Pinpoint the cell where the given text exists, returning its [X, Y] midpoint coordinate. 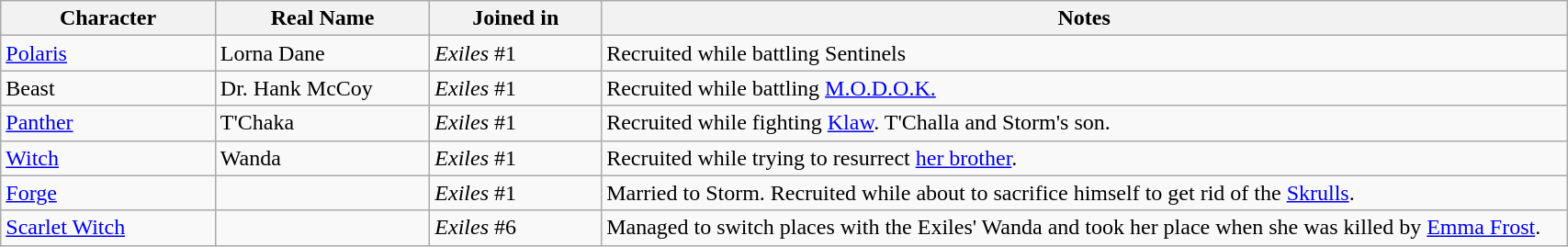
T'Chaka [322, 123]
Character [108, 18]
Lorna Dane [322, 53]
Married to Storm. Recruited while about to sacrifice himself to get rid of the Skrulls. [1084, 193]
Recruited while battling Sentinels [1084, 53]
Polaris [108, 53]
Panther [108, 123]
Managed to switch places with the Exiles' Wanda and took her place when she was killed by Emma Frost. [1084, 228]
Forge [108, 193]
Recruited while trying to resurrect her brother. [1084, 158]
Dr. Hank McCoy [322, 88]
Scarlet Witch [108, 228]
Real Name [322, 18]
Exiles #6 [516, 228]
Notes [1084, 18]
Beast [108, 88]
Wanda [322, 158]
Recruited while battling M.O.D.O.K. [1084, 88]
Recruited while fighting Klaw. T'Challa and Storm's son. [1084, 123]
Witch [108, 158]
Joined in [516, 18]
